For the text-containing cell, return its midpoint in (x, y) coordinate format. 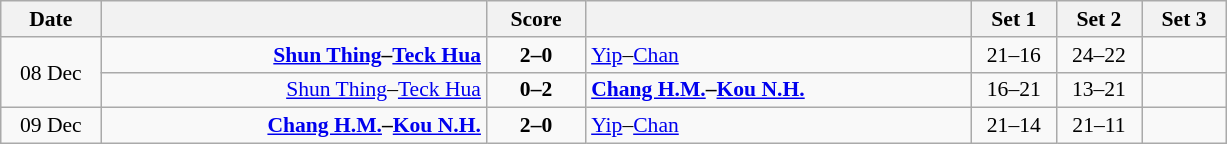
Set 1 (1014, 19)
09 Dec (51, 126)
Date (51, 19)
24–22 (1098, 55)
16–21 (1014, 90)
13–21 (1098, 90)
21–11 (1098, 126)
Set 2 (1098, 19)
0–2 (536, 90)
21–16 (1014, 55)
Score (536, 19)
Set 3 (1184, 19)
21–14 (1014, 126)
08 Dec (51, 72)
